Output the (X, Y) coordinate of the center of the cell containing the given text.  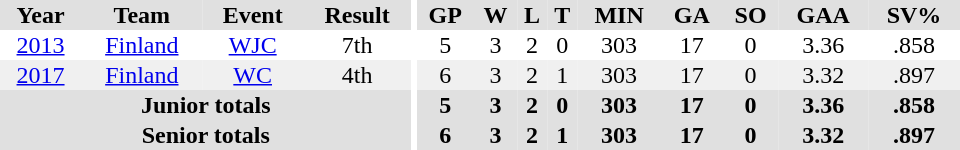
L (532, 15)
GP (445, 15)
WJC (253, 45)
Year (40, 15)
GA (692, 15)
GAA (823, 15)
2013 (40, 45)
Senior totals (206, 135)
MIN (618, 15)
Junior totals (206, 105)
2017 (40, 75)
4th (358, 75)
W (496, 15)
T (562, 15)
Team (142, 15)
7th (358, 45)
Result (358, 15)
Event (253, 15)
SV% (914, 15)
SO (751, 15)
WC (253, 75)
